From the cell containing the given text, extract its center point as [x, y] coordinate. 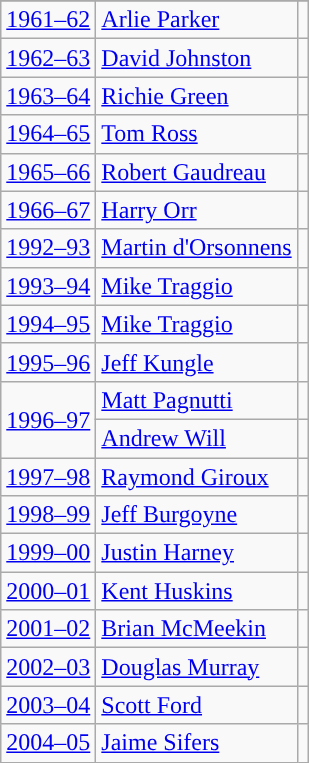
1998–99 [48, 515]
2002–03 [48, 667]
Martin d'Orsonnens [196, 248]
1964–65 [48, 134]
Andrew Will [196, 438]
1996–97 [48, 419]
Harry Orr [196, 210]
Justin Harney [196, 553]
Scott Ford [196, 705]
Douglas Murray [196, 667]
1999–00 [48, 553]
Kent Huskins [196, 591]
1961–62 [48, 20]
1992–93 [48, 248]
1993–94 [48, 286]
1997–98 [48, 477]
1962–63 [48, 58]
Richie Green [196, 96]
1963–64 [48, 96]
Robert Gaudreau [196, 172]
Jaime Sifers [196, 743]
2003–04 [48, 705]
2004–05 [48, 743]
2000–01 [48, 591]
Jeff Burgoyne [196, 515]
2001–02 [48, 629]
1994–95 [48, 324]
Raymond Giroux [196, 477]
1995–96 [48, 362]
David Johnston [196, 58]
1965–66 [48, 172]
Brian McMeekin [196, 629]
Jeff Kungle [196, 362]
Matt Pagnutti [196, 400]
1966–67 [48, 210]
Tom Ross [196, 134]
Arlie Parker [196, 20]
